Locate the cell with the specified text and output its [x, y] center coordinate. 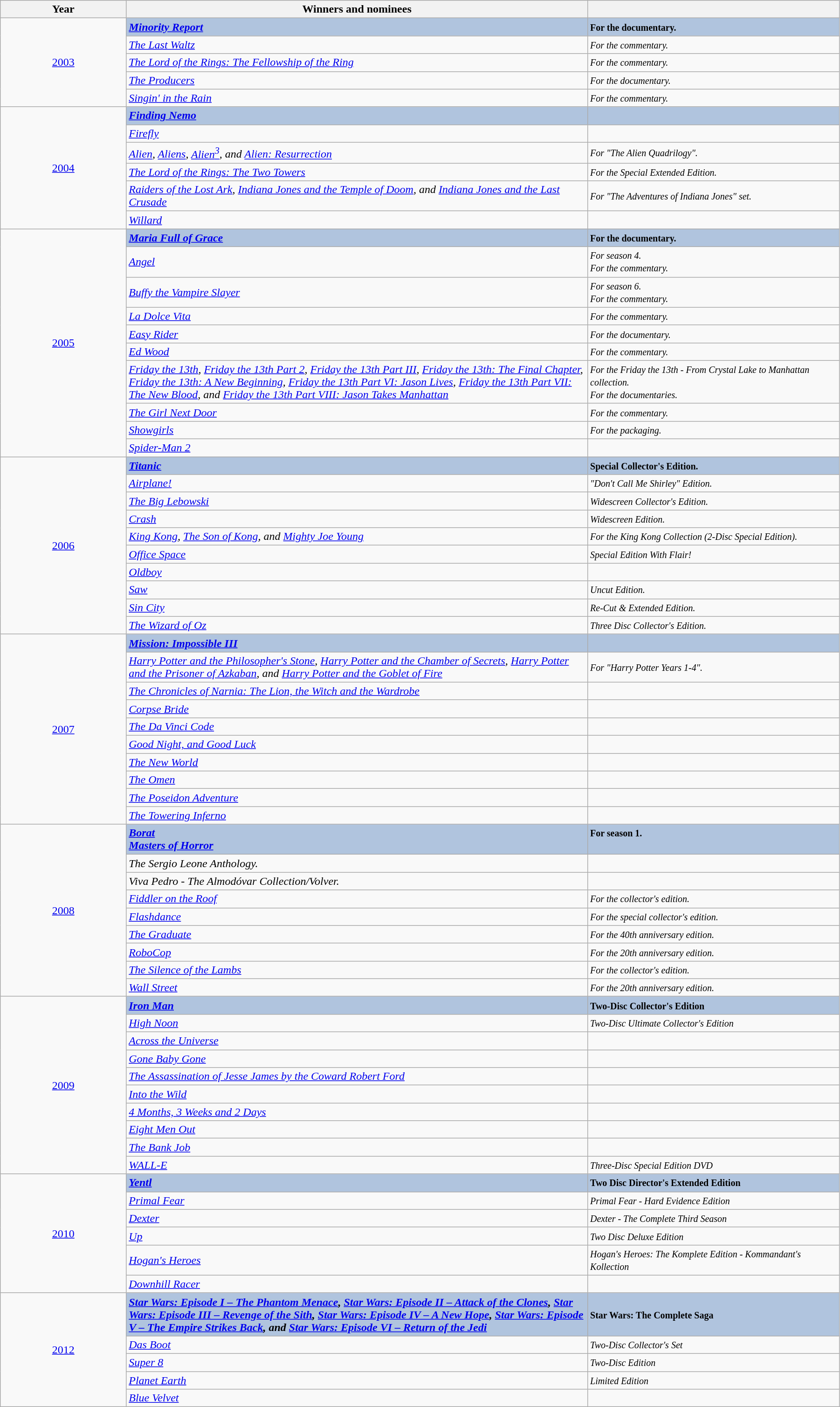
Maria Full of Grace [357, 238]
Three-Disc Special Edition DVD [714, 1165]
The Towering Inferno [357, 815]
Das Boot [357, 1345]
For "The Adventures of Indiana Jones" set. [714, 196]
The Chronicles of Narnia: The Lion, the Witch and the Wardrobe [357, 691]
Ed Wood [357, 352]
Gone Baby Gone [357, 1059]
Into the Wild [357, 1094]
Yentl [357, 1183]
For season 4.For the commentary. [714, 262]
Willard [357, 220]
The Lord of the Rings: The Two Towers [357, 172]
Primal Fear - Hard Evidence Edition [714, 1200]
Dexter [357, 1218]
Flashdance [357, 917]
WALL-E [357, 1165]
2010 [63, 1234]
Up [357, 1236]
Primal Fear [357, 1200]
The Big Lebowski [357, 501]
Super 8 [357, 1363]
Two Disc Director's Extended Edition [714, 1183]
The Graduate [357, 934]
Two-Disc Edition [714, 1363]
2005 [63, 343]
Airplane! [357, 483]
Titanic [357, 466]
For the Friday the 13th - From Crystal Lake to Manhattan collection.For the documentaries. [714, 382]
The Da Vinci Code [357, 726]
For season 1. [714, 839]
2003 [63, 62]
Alien, Aliens, Alien3, and Alien: Resurrection [357, 153]
Iron Man [357, 1005]
Buffy the Vampire Slayer [357, 292]
Raiders of the Lost Ark, Indiana Jones and the Temple of Doom, and Indiana Jones and the Last Crusade [357, 196]
La Dolce Vita [357, 316]
Downhill Racer [357, 1284]
Dexter - The Complete Third Season [714, 1218]
The Assassination of Jesse James by the Coward Robert Ford [357, 1076]
Hogan's Heroes: The Komplete Edition - Kommandant's Kollection [714, 1260]
2009 [63, 1085]
2012 [63, 1350]
Two-Disc Collector's Edition [714, 1005]
Firefly [357, 133]
Sin City [357, 607]
The Bank Job [357, 1147]
For the King Kong Collection (2-Disc Special Edition). [714, 537]
Showgirls [357, 430]
"Don't Call Me Shirley" Edition. [714, 483]
The Wizard of Oz [357, 625]
Angel [357, 262]
Special Collector's Edition. [714, 466]
Finding Nemo [357, 116]
Good Night, and Good Luck [357, 745]
Singin' in the Rain [357, 98]
Widescreen Edition. [714, 519]
For the packaging. [714, 430]
Spider-Man 2 [357, 448]
The New World [357, 762]
Across the Universe [357, 1041]
For the special collector's edition. [714, 917]
Wall Street [357, 987]
Star Wars: The Complete Saga [714, 1314]
Crash [357, 519]
Eight Men Out [357, 1130]
For "Harry Potter Years 1-4". [714, 667]
The Sergio Leone Anthology. [357, 863]
Saw [357, 590]
For the Special Extended Edition. [714, 172]
High Noon [357, 1023]
Re-Cut & Extended Edition. [714, 607]
The Lord of the Rings: The Fellowship of the Ring [357, 62]
For season 6.For the commentary. [714, 292]
2007 [63, 729]
Oldboy [357, 572]
Two-Disc Ultimate Collector's Edition [714, 1023]
Blue Velvet [357, 1398]
2006 [63, 545]
4 Months, 3 Weeks and 2 Days [357, 1112]
BoratMasters of Horror [357, 839]
Mission: Impossible III [357, 643]
The Producers [357, 80]
Two Disc Deluxe Edition [714, 1236]
Special Edition With Flair! [714, 554]
Limited Edition [714, 1380]
For the 40th anniversary edition. [714, 934]
The Poseidon Adventure [357, 798]
Hogan's Heroes [357, 1260]
Easy Rider [357, 334]
Office Space [357, 554]
Minority Report [357, 27]
King Kong, The Son of Kong, and Mighty Joe Young [357, 537]
2004 [63, 168]
2008 [63, 910]
The Last Waltz [357, 45]
Two-Disc Collector's Set [714, 1345]
Uncut Edition. [714, 590]
The Girl Next Door [357, 412]
Three Disc Collector's Edition. [714, 625]
RoboCop [357, 952]
Widescreen Collector's Edition. [714, 501]
Viva Pedro - The Almodóvar Collection/Volver. [357, 881]
Year [63, 9]
Fiddler on the Roof [357, 899]
Planet Earth [357, 1380]
Corpse Bride [357, 709]
The Omen [357, 780]
For "The Alien Quadrilogy". [714, 153]
The Silence of the Lambs [357, 970]
Winners and nominees [357, 9]
